Scan for the cell matching the given text and deliver its (X, Y) coordinate at center. 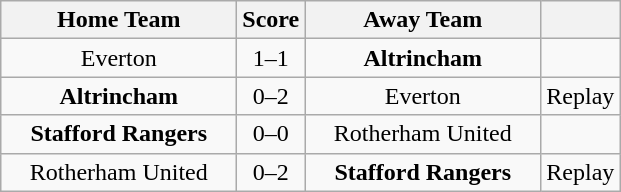
0–0 (271, 134)
Home Team (119, 20)
1–1 (271, 58)
Score (271, 20)
Away Team (423, 20)
